Extract the [X, Y] coordinate from the center of the cell holding the provided text.  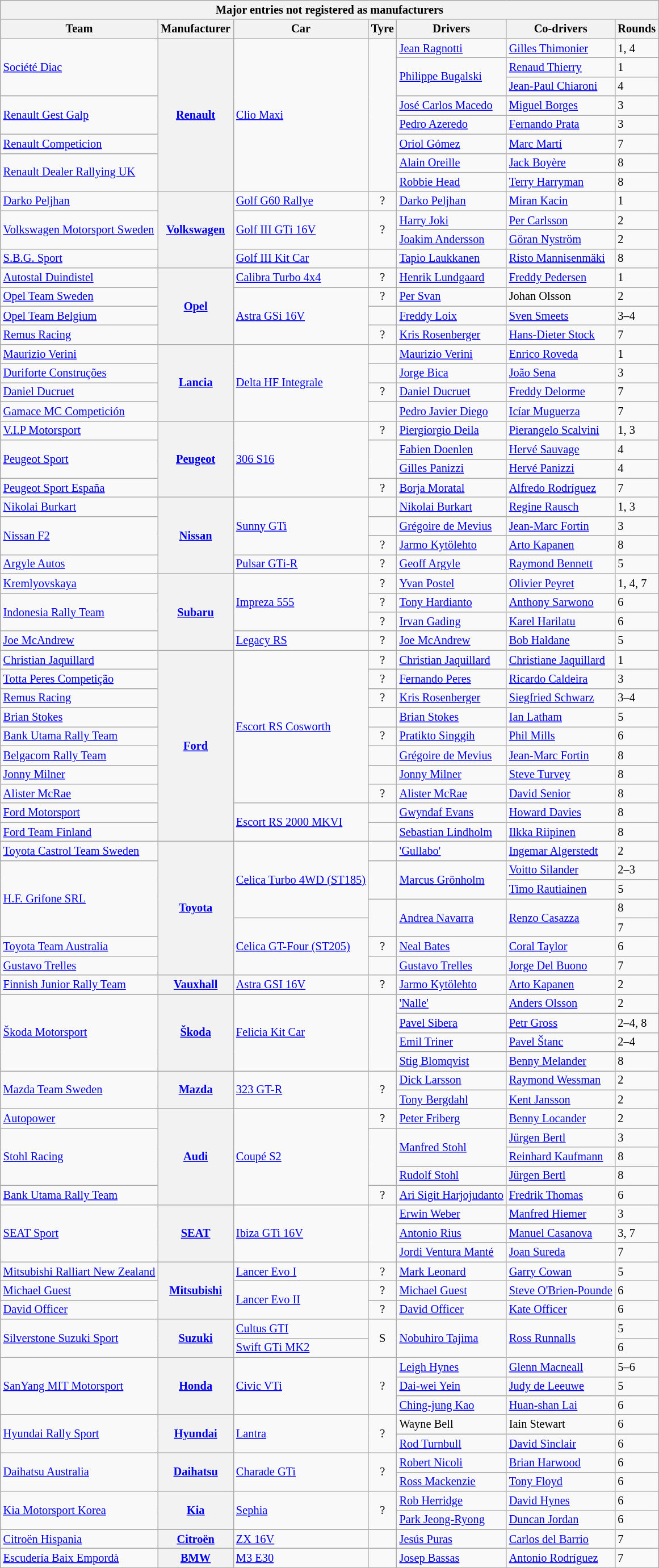
Pratikto Singgih [452, 736]
Yvan Postel [452, 583]
Škoda Motorsport [79, 1032]
Opel [195, 307]
Gwyndaf Evans [452, 813]
Swift GTi MK2 [301, 1348]
Peter Friberg [452, 1118]
Jean Ragnotti [452, 48]
Totta Peres Competição [79, 679]
Pedro Azeredo [452, 124]
Karel Harilatu [561, 621]
Finnish Junior Rally Team [79, 985]
Toyota [195, 908]
Subaru [195, 612]
Dick Larsson [452, 1080]
Honda [195, 1386]
Harry Joki [452, 220]
Petr Gross [561, 1023]
Renault Gest Galp [79, 115]
Team [79, 29]
Reinhard Kaufmann [561, 1157]
V.I.P Motorsport [79, 430]
1, 4 [637, 48]
Miguel Borges [561, 106]
5–6 [637, 1367]
Bob Haldane [561, 641]
Alfredo Rodríguez [561, 488]
Civic VTi [301, 1386]
Christiane Jaquillard [561, 660]
SanYang MIT Motorsport [79, 1386]
Celica GT-Four (ST205) [301, 946]
Gamace MC Competición [79, 411]
Göran Nyström [561, 239]
Lancia [195, 383]
Nissan [195, 535]
Duncan Jordan [561, 1520]
David Hynes [561, 1501]
Jean-Paul Chiaroni [561, 86]
Volkswagen Motorsport Sweden [79, 229]
Robbie Head [452, 182]
Hervé Sauvage [561, 449]
Jorge Del Buono [561, 965]
Anthony Sarwono [561, 603]
H.F. Grifone SRL [79, 898]
Escort RS Cosworth [301, 727]
Mitsubishi Ralliart New Zealand [79, 1272]
Gilles Thimonier [561, 48]
Renaud Thierry [561, 67]
'Nalle' [452, 1003]
Erwin Weber [452, 1214]
Toyota Team Australia [79, 947]
Rob Herridge [452, 1501]
Astra GSi 16V [301, 316]
Kia Motorsport Korea [79, 1511]
Ross Mackenzie [452, 1482]
David Senior [561, 793]
Lancer Evo I [301, 1272]
Silverstone Suzuki Sport [79, 1338]
Neal Bates [452, 947]
Icíar Muguerza [561, 411]
Co-drivers [561, 29]
Per Carlsson [561, 220]
Voitto Silander [561, 870]
Mark Leonard [452, 1272]
S.B.G. Sport [79, 258]
Steve O'Brien-Pounde [561, 1290]
Carlos del Barrio [561, 1539]
Freddy Pedersen [561, 278]
2–4, 8 [637, 1023]
Nobuhiro Tajima [452, 1338]
Josep Bassas [452, 1558]
Stohl Racing [79, 1156]
ZX 16V [301, 1539]
Pulsar GTi-R [301, 564]
Société Diac [79, 67]
Sunny GTi [301, 526]
Andrea Navarra [452, 918]
Ian Latham [561, 717]
Coral Taylor [561, 947]
2–3 [637, 870]
Autopower [79, 1118]
SEAT [195, 1234]
Hyundai [195, 1433]
Freddy Delorme [561, 392]
Henrik Lundgaard [452, 278]
Audi [195, 1156]
Per Svan [452, 296]
Daihatsu [195, 1472]
Miran Kacin [561, 201]
Volkswagen [195, 229]
Pavel Sibera [452, 1023]
Piergiorgio Deila [452, 430]
Escort RS 2000 MKVI [301, 822]
Dai-wei Yein [452, 1386]
Irvan Gading [452, 621]
Gilles Panizzi [452, 469]
M3 E30 [301, 1558]
Opel Team Belgium [79, 316]
Peugeot [195, 459]
Antonio Rius [452, 1233]
Timo Rautiainen [561, 889]
Marcus Grönholm [452, 879]
Howard Davies [561, 813]
1, 4, 7 [637, 583]
Ingemar Algerstedt [561, 851]
Alain Oreille [452, 163]
Car [301, 29]
Ricardo Caldeira [561, 679]
Escudería Baix Empordà [79, 1558]
Tyre [383, 29]
Fernando Peres [452, 679]
Wayne Bell [452, 1424]
João Sena [561, 373]
Geoff Argyle [452, 564]
Stig Blomqvist [452, 1061]
Renault Competicion [79, 144]
Mitsubishi [195, 1290]
Judy de Leeuwe [561, 1386]
Pavel Štanc [561, 1042]
Renault Dealer Rallying UK [79, 173]
Tony Bergdahl [452, 1099]
Legacy RS [301, 641]
José Carlos Macedo [452, 106]
Belgacom Rally Team [79, 755]
Brian Harwood [561, 1462]
Kent Jansson [561, 1099]
Daihatsu Australia [79, 1472]
Johan Olsson [561, 296]
Fredrik Thomas [561, 1195]
Raymond Bennett [561, 564]
Drivers [452, 29]
Terry Harryman [561, 182]
Risto Mannisenmäki [561, 258]
Benny Melander [561, 1061]
Peugeot Sport [79, 459]
Renault [195, 115]
Opel Team Sweden [79, 296]
Iain Stewart [561, 1424]
Citroën Hispania [79, 1539]
Jesús Puras [452, 1539]
BMW [195, 1558]
Benny Locander [561, 1118]
Anders Olsson [561, 1003]
Jorge Bica [452, 373]
Kia [195, 1511]
Charade GTi [301, 1472]
Hans-Dieter Stock [561, 334]
Calibra Turbo 4x4 [301, 278]
Manfred Stohl [452, 1147]
Golf III GTi 16V [301, 229]
Sven Smeets [561, 316]
Enrico Roveda [561, 354]
Vauxhall [195, 985]
Ford Team Finland [79, 832]
Huan-shan Lai [561, 1405]
Park Jeong-Ryong [452, 1520]
Mazda Team Sweden [79, 1089]
Hervé Panizzi [561, 469]
Indonesia Rally Team [79, 612]
Antonio Rodríguez [561, 1558]
SEAT Sport [79, 1234]
Lancer Evo II [301, 1299]
Pedro Javier Diego [452, 411]
Joakim Andersson [452, 239]
Ford Motorsport [79, 813]
Ibiza GTi 16V [301, 1234]
Clio Maxi [301, 115]
Jack Boyère [561, 163]
Jordi Ventura Manté [452, 1252]
Nissan F2 [79, 535]
Olivier Peyret [561, 583]
Marc Martí [561, 144]
Lantra [301, 1433]
Golf III Kit Car [301, 258]
David Sinclair [561, 1444]
Peugeot Sport España [79, 488]
Celica Turbo 4WD (ST185) [301, 879]
Philippe Bugalski [452, 76]
Ilkka Riipinen [561, 832]
Tony Floyd [561, 1482]
Toyota Castrol Team Sweden [79, 851]
Steve Turvey [561, 775]
Raymond Wessman [561, 1080]
Astra GSI 16V [301, 985]
Pierangelo Scalvini [561, 430]
Kate Officer [561, 1310]
Siegfried Schwarz [561, 698]
Ross Runnalls [561, 1338]
Garry Cowan [561, 1272]
Freddy Loix [452, 316]
'Gullabo' [452, 851]
Fernando Prata [561, 124]
2–4 [637, 1042]
Rounds [637, 29]
Phil Mills [561, 736]
Felicia Kit Car [301, 1032]
Tony Hardianto [452, 603]
Major entries not registered as manufacturers [329, 10]
Ching-jung Kao [452, 1405]
Mazda [195, 1089]
Robert Nicoli [452, 1462]
Citroën [195, 1539]
Oriol Gómez [452, 144]
Impreza 555 [301, 602]
Rudolf Stohl [452, 1176]
Manfred Hiemer [561, 1214]
Suzuki [195, 1338]
Kremlyovskaya [79, 583]
Cultus GTI [301, 1329]
Ari Sigit Harjojudanto [452, 1195]
Argyle Autos [79, 564]
Golf G60 Rallye [301, 201]
Manufacturer [195, 29]
S [383, 1338]
Sephia [301, 1511]
Emil Triner [452, 1042]
323 GT-R [301, 1089]
Duriforte Construções [79, 373]
Joan Sureda [561, 1252]
Regine Rausch [561, 507]
Hyundai Rally Sport [79, 1433]
3, 7 [637, 1233]
Ford [195, 746]
Renzo Casazza [561, 918]
Coupé S2 [301, 1156]
Manuel Casanova [561, 1233]
Tapio Laukkanen [452, 258]
Rod Turnbull [452, 1444]
306 S16 [301, 459]
Fabien Doenlen [452, 449]
Borja Moratal [452, 488]
Delta HF Integrale [301, 383]
Autostal Duindistel [79, 278]
Škoda [195, 1032]
Sebastian Lindholm [452, 832]
Glenn Macneall [561, 1367]
Leigh Hynes [452, 1367]
